Search for the cell housing the specified text and yield its (x, y) center coordinate. 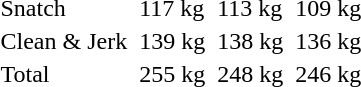
139 kg (172, 41)
138 kg (250, 41)
